Find where the given text appears and provide that cell's center as [X, Y] coordinate. 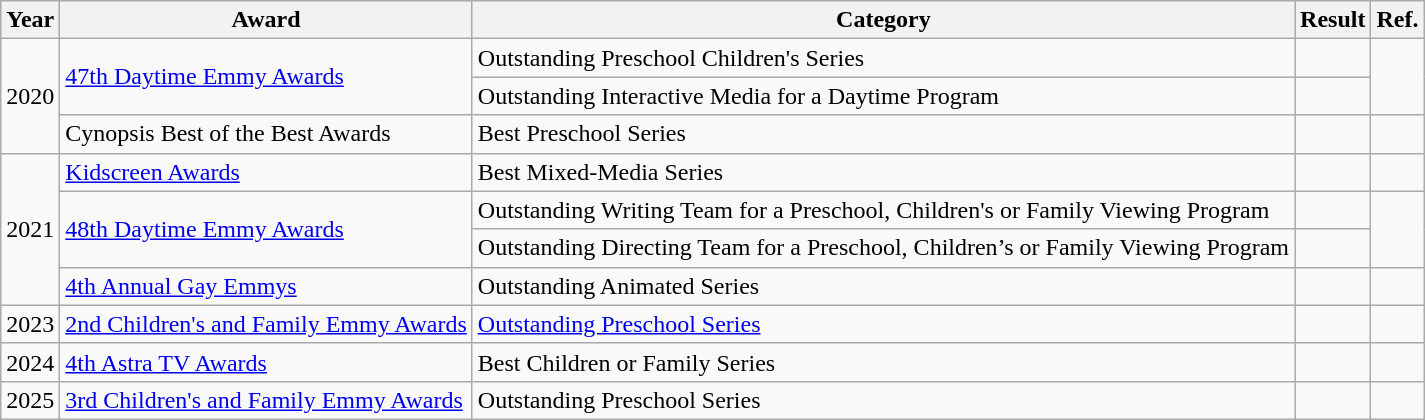
2024 [30, 362]
Ref. [1398, 20]
Best Mixed-Media Series [883, 172]
Outstanding Interactive Media for a Daytime Program [883, 96]
Cynopsis Best of the Best Awards [266, 134]
Result [1333, 20]
48th Daytime Emmy Awards [266, 229]
Outstanding Writing Team for a Preschool, Children's or Family Viewing Program [883, 210]
Outstanding Preschool Children's Series [883, 58]
Category [883, 20]
Best Children or Family Series [883, 362]
2nd Children's and Family Emmy Awards [266, 324]
Outstanding Animated Series [883, 286]
3rd Children's and Family Emmy Awards [266, 400]
Outstanding Directing Team for a Preschool, Children’s or Family Viewing Program [883, 248]
Award [266, 20]
Year [30, 20]
2021 [30, 229]
2023 [30, 324]
2025 [30, 400]
4th Astra TV Awards [266, 362]
4th Annual Gay Emmys [266, 286]
Best Preschool Series [883, 134]
47th Daytime Emmy Awards [266, 77]
2020 [30, 96]
Kidscreen Awards [266, 172]
